Pinpoint the cell where the given text exists, returning its [x, y] midpoint coordinate. 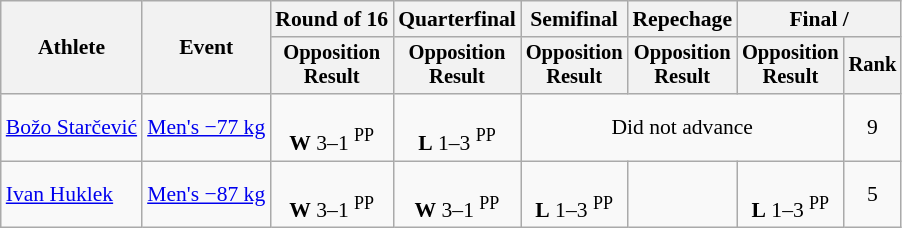
Athlete [72, 48]
Final / [819, 19]
Rank [873, 66]
Božo Starčević [72, 128]
5 [873, 194]
Men's −77 kg [206, 128]
Repechage [682, 19]
9 [873, 128]
Event [206, 48]
Round of 16 [332, 19]
Did not advance [682, 128]
Semifinal [574, 19]
Quarterfinal [457, 19]
Ivan Huklek [72, 194]
Men's −87 kg [206, 194]
